Capture the cell that displays the provided text and extract its (x, y) central coordinate. 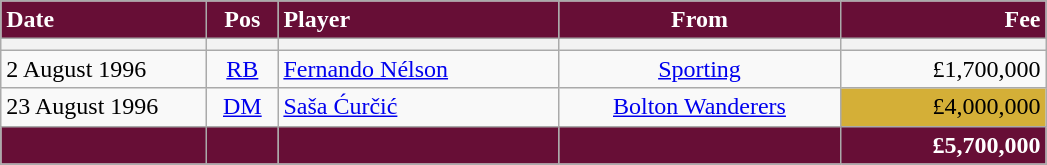
£4,000,000 (943, 107)
DM (242, 107)
Fernando Nélson (418, 69)
RB (242, 69)
£5,700,000 (943, 145)
£1,700,000 (943, 69)
Pos (242, 20)
2 August 1996 (104, 69)
Player (418, 20)
Fee (943, 20)
23 August 1996 (104, 107)
Saša Ćurčić (418, 107)
From (700, 20)
Date (104, 20)
Sporting (700, 69)
Bolton Wanderers (700, 107)
